Return [X, Y] of the center of cell containing provided text 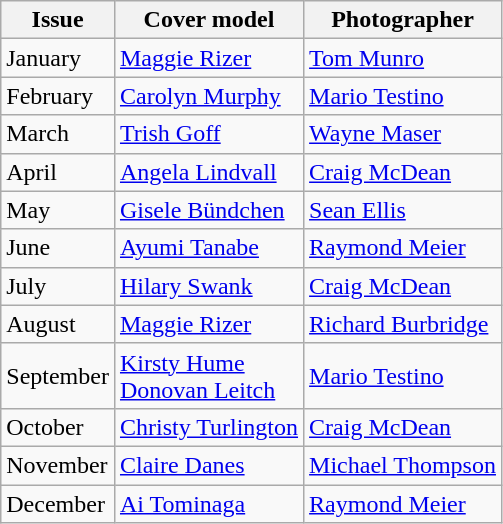
January [58, 58]
July [58, 286]
Wayne Maser [403, 134]
August [58, 324]
Carolyn Murphy [208, 96]
October [58, 427]
Trish Goff [208, 134]
Cover model [208, 20]
Kirsty HumeDonovan Leitch [208, 376]
Angela Lindvall [208, 172]
February [58, 96]
Ai Tominaga [208, 503]
December [58, 503]
Gisele Bündchen [208, 210]
Christy Turlington [208, 427]
June [58, 248]
Ayumi Tanabe [208, 248]
Richard Burbridge [403, 324]
Tom Munro [403, 58]
September [58, 376]
Photographer [403, 20]
Issue [58, 20]
March [58, 134]
Sean Ellis [403, 210]
May [58, 210]
Michael Thompson [403, 465]
November [58, 465]
April [58, 172]
Hilary Swank [208, 286]
Claire Danes [208, 465]
